Find where the given text appears and provide that cell's center as (X, Y) coordinate. 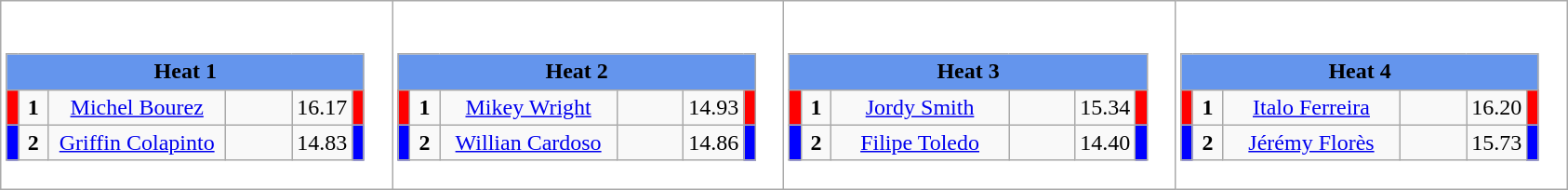
Mikey Wright (528, 107)
Heat 3 1 Jordy Smith 15.34 2 Filipe Toledo 14.40 (980, 95)
Michel Bourez (138, 107)
Heat 4 (1360, 72)
Heat 2 1 Mikey Wright 14.93 2 Willian Cardoso 14.86 (588, 95)
14.93 (714, 107)
Willian Cardoso (528, 142)
14.83 (322, 142)
Heat 2 (577, 72)
Heat 3 (968, 72)
Heat 4 1 Italo Ferreira 16.20 2 Jérémy Florès 15.73 (1371, 95)
16.20 (1497, 107)
Griffin Colapinto (138, 142)
Filipe Toledo (921, 142)
Heat 1 1 Michel Bourez 16.17 2 Griffin Colapinto 14.83 (197, 95)
Jordy Smith (921, 107)
Heat 1 (185, 72)
15.73 (1497, 142)
16.17 (322, 107)
14.40 (1105, 142)
14.86 (714, 142)
Jérémy Florès (1311, 142)
15.34 (1105, 107)
Italo Ferreira (1311, 107)
